Detect which cell encompasses the target text, then output its (x, y) center coordinate. 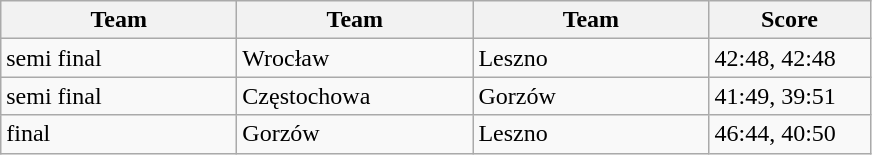
42:48, 42:48 (790, 58)
46:44, 40:50 (790, 134)
final (119, 134)
Wrocław (355, 58)
41:49, 39:51 (790, 96)
Częstochowa (355, 96)
Score (790, 20)
